Extract the [X, Y] coordinate from the center of the cell holding the provided text.  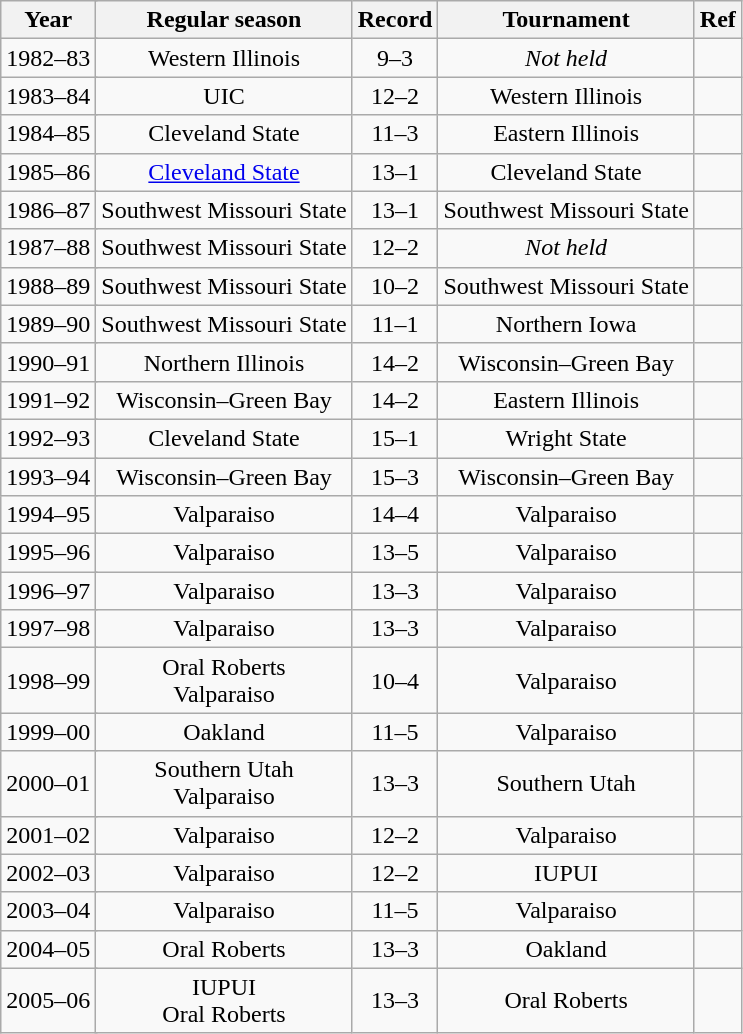
1996–97 [48, 591]
Southern Utah [566, 784]
UIC [224, 96]
1987–88 [48, 248]
11–3 [395, 134]
Record [395, 20]
Northern Iowa [566, 324]
1990–91 [48, 362]
IUPUIOral Roberts [224, 1000]
2003–04 [48, 911]
1989–90 [48, 324]
2002–03 [48, 873]
1997–98 [48, 629]
13–5 [395, 553]
Wright State [566, 438]
Oral RobertsValparaiso [224, 680]
1988–89 [48, 286]
9–3 [395, 58]
2000–01 [48, 784]
15–1 [395, 438]
2004–05 [48, 949]
Northern Illinois [224, 362]
1999–00 [48, 732]
1985–86 [48, 172]
2001–02 [48, 835]
Regular season [224, 20]
15–3 [395, 477]
Southern UtahValparaiso [224, 784]
10–2 [395, 286]
10–4 [395, 680]
11–1 [395, 324]
1983–84 [48, 96]
1993–94 [48, 477]
IUPUI [566, 873]
1995–96 [48, 553]
2005–06 [48, 1000]
Ref [718, 20]
1986–87 [48, 210]
14–4 [395, 515]
1984–85 [48, 134]
Year [48, 20]
1992–93 [48, 438]
1991–92 [48, 400]
1998–99 [48, 680]
1994–95 [48, 515]
Tournament [566, 20]
1982–83 [48, 58]
